Determine the [x, y] coordinate at the center of the cell enclosing the given text.  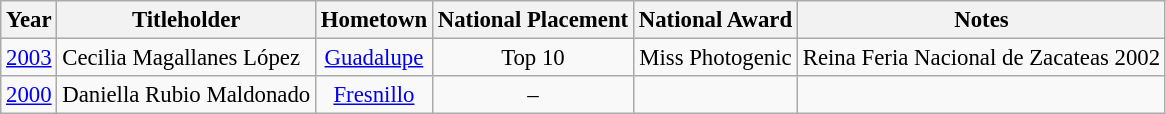
Guadalupe [374, 58]
Daniella Rubio Maldonado [186, 95]
Cecilia Magallanes López [186, 58]
Miss Photogenic [715, 58]
Year [29, 20]
– [532, 95]
National Award [715, 20]
Reina Feria Nacional de Zacateas 2002 [981, 58]
Notes [981, 20]
2003 [29, 58]
2000 [29, 95]
Titleholder [186, 20]
Hometown [374, 20]
Fresnillo [374, 95]
National Placement [532, 20]
Top 10 [532, 58]
